Search for the cell housing the specified text and yield its (X, Y) center coordinate. 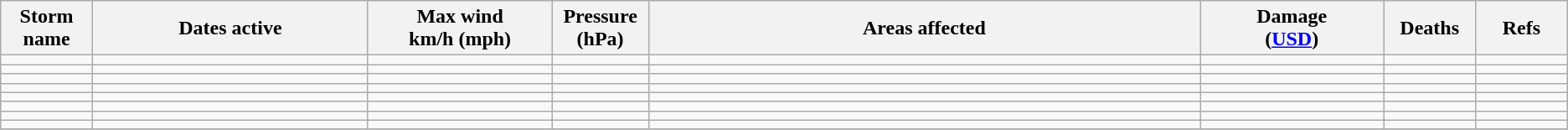
Areas affected (924, 29)
Damage(USD) (1292, 29)
Max windkm/h (mph) (459, 29)
Refs (1521, 29)
Deaths (1430, 29)
Pressure(hPa) (601, 29)
Storm name (47, 29)
Dates active (230, 29)
